Locate the cell with the specified text and output its [x, y] center coordinate. 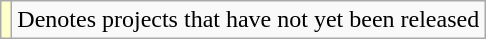
Denotes projects that have not yet been released [248, 20]
